Provide the (X, Y) coordinate of the cell's center where the given text is located.  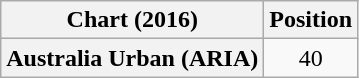
Chart (2016) (132, 20)
Position (311, 20)
40 (311, 58)
Australia Urban (ARIA) (132, 58)
